Scan for the cell matching the given text and deliver its (X, Y) coordinate at center. 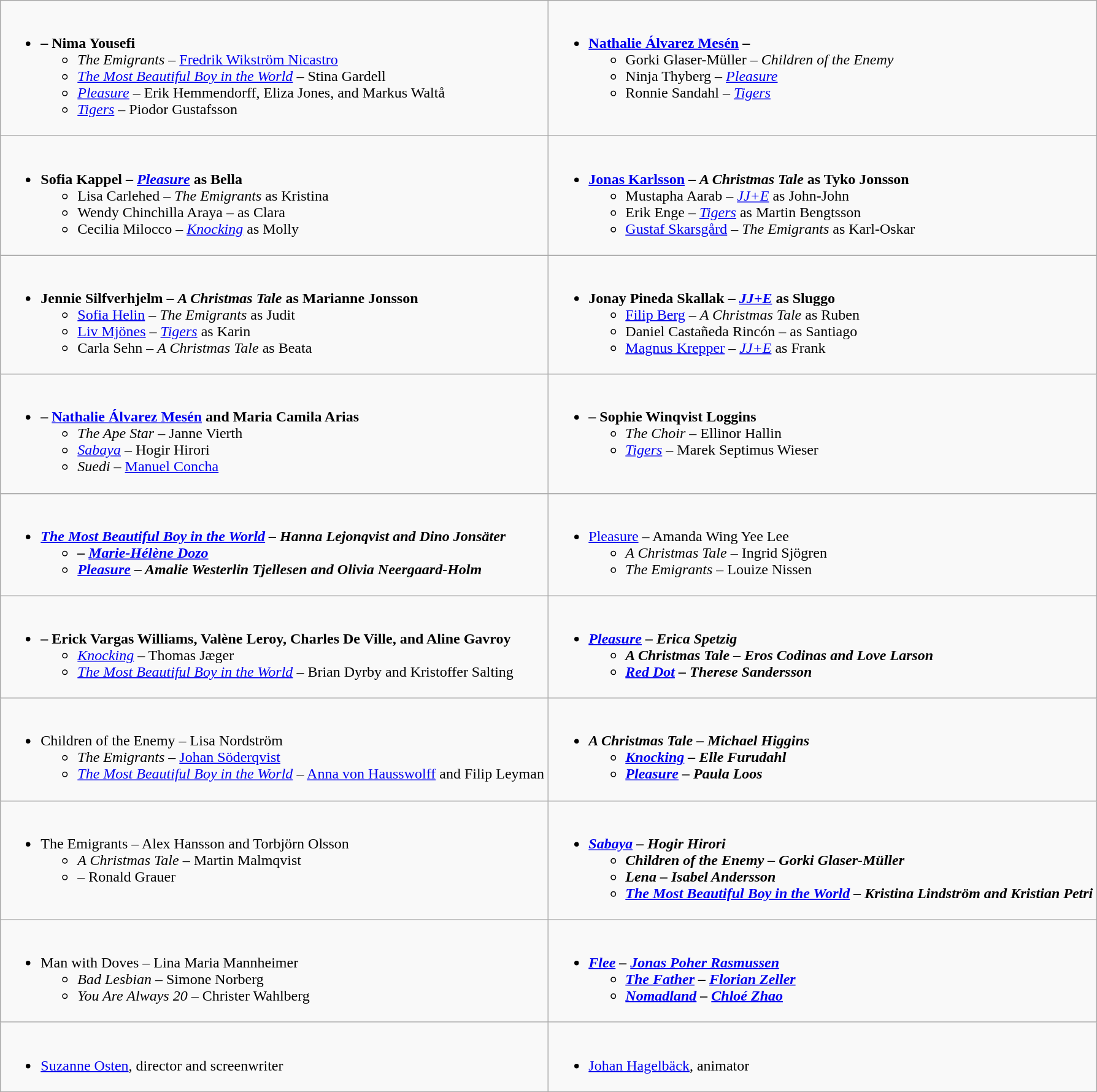
A Christmas Tale – Michael HigginsKnocking – Elle FurudahlPleasure – Paula Loos (822, 750)
Johan Hagelbäck, animator (822, 1056)
Sofia Kappel – Pleasure as BellaLisa Carlehed – The Emigrants as KristinaWendy Chinchilla Araya – as ClaraCecilia Milocco – Knocking as Molly (275, 196)
Pleasure – Erica SpetzigA Christmas Tale – Eros Codinas and Love LarsonRed Dot – Therese Sandersson (822, 647)
Man with Doves – Lina Maria MannheimerBad Lesbian – Simone NorbergYou Are Always 20 – Christer Wahlberg (275, 971)
Children of the Enemy – Lisa NordströmThe Emigrants – Johan SöderqvistThe Most Beautiful Boy in the World – Anna von Hausswolff and Filip Leyman (275, 750)
Flee – Jonas Poher RasmussenThe Father – Florian ZellerNomadland – Chloé Zhao (822, 971)
– Nathalie Álvarez Mesén and Maria Camila AriasThe Ape Star – Janne VierthSabaya – Hogir HiroriSuedi – Manuel Concha (275, 434)
Jonay Pineda Skallak – JJ+E as SluggoFilip Berg – A Christmas Tale as RubenDaniel Castañeda Rincón – as SantiagoMagnus Krepper – JJ+E as Frank (822, 315)
The Emigrants – Alex Hansson and Torbjörn OlssonA Christmas Tale – Martin Malmqvist – Ronald Grauer (275, 860)
Pleasure – Amanda Wing Yee LeeA Christmas Tale – Ingrid SjögrenThe Emigrants – Louize Nissen (822, 545)
– Sophie Winqvist LogginsThe Choir – Ellinor HallinTigers – Marek Septimus Wieser (822, 434)
Suzanne Osten, director and screenwriter (275, 1056)
Nathalie Álvarez Mesén – Gorki Glaser-Müller – Children of the EnemyNinja Thyberg – PleasureRonnie Sandahl – Tigers (822, 69)
